Determine the [X, Y] coordinate at the center of the cell enclosing the given text.  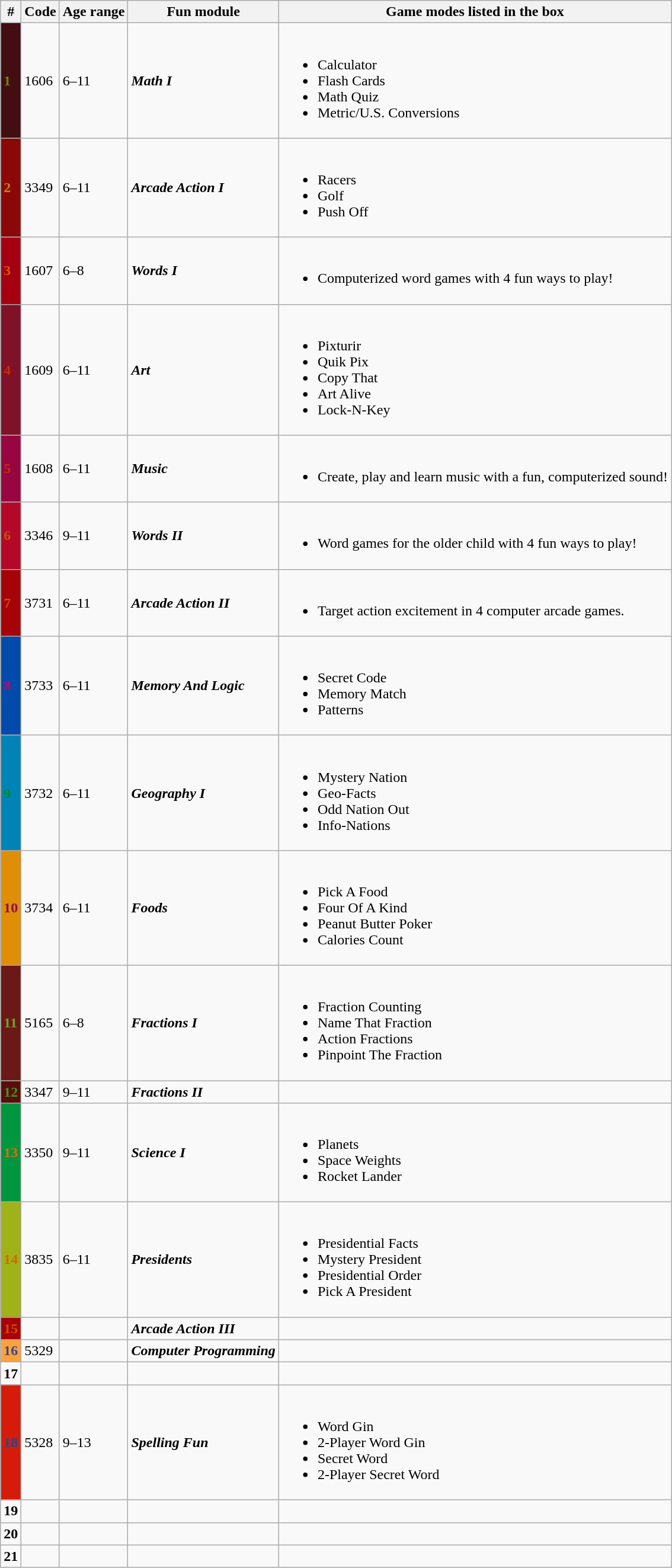
Create, play and learn music with a fun, computerized sound! [475, 468]
16 [11, 1351]
1608 [40, 468]
CalculatorFlash CardsMath QuizMetric/U.S. Conversions [475, 81]
PlanetsSpace WeightsRocket Lander [475, 1152]
1 [11, 81]
7 [11, 602]
Fraction CountingName That FractionAction FractionsPinpoint The Fraction [475, 1023]
1606 [40, 81]
13 [11, 1152]
Word Gin2-Player Word GinSecret Word2-Player Secret Word [475, 1442]
Arcade Action II [203, 602]
Target action excitement in 4 computer arcade games. [475, 602]
1607 [40, 270]
20 [11, 1534]
Arcade Action III [203, 1329]
Memory And Logic [203, 685]
11 [11, 1023]
PixturirQuik PixCopy ThatArt AliveLock-N-Key [475, 370]
5329 [40, 1351]
2 [11, 187]
3350 [40, 1152]
5165 [40, 1023]
12 [11, 1091]
# [11, 12]
Game modes listed in the box [475, 12]
3835 [40, 1260]
Spelling Fun [203, 1442]
9 [11, 793]
Art [203, 370]
3732 [40, 793]
5328 [40, 1442]
Presidential FactsMystery PresidentPresidential OrderPick A President [475, 1260]
Computer Programming [203, 1351]
3731 [40, 602]
Fun module [203, 12]
14 [11, 1260]
18 [11, 1442]
19 [11, 1511]
Code [40, 12]
3346 [40, 536]
Word games for the older child with 4 fun ways to play! [475, 536]
Foods [203, 908]
5 [11, 468]
3734 [40, 908]
Science I [203, 1152]
21 [11, 1556]
3347 [40, 1091]
Math I [203, 81]
1609 [40, 370]
6 [11, 536]
3733 [40, 685]
3349 [40, 187]
4 [11, 370]
RacersGolfPush Off [475, 187]
9–13 [94, 1442]
Secret CodeMemory MatchPatterns [475, 685]
Computerized word games with 4 fun ways to play! [475, 270]
8 [11, 685]
Words II [203, 536]
Fractions I [203, 1023]
10 [11, 908]
Age range [94, 12]
Fractions II [203, 1091]
Presidents [203, 1260]
Geography I [203, 793]
Music [203, 468]
3 [11, 270]
Words I [203, 270]
Arcade Action I [203, 187]
Pick A FoodFour Of A KindPeanut Butter PokerCalories Count [475, 908]
15 [11, 1329]
17 [11, 1374]
Mystery NationGeo-FactsOdd Nation OutInfo-Nations [475, 793]
